Search for the cell housing the specified text and yield its (x, y) center coordinate. 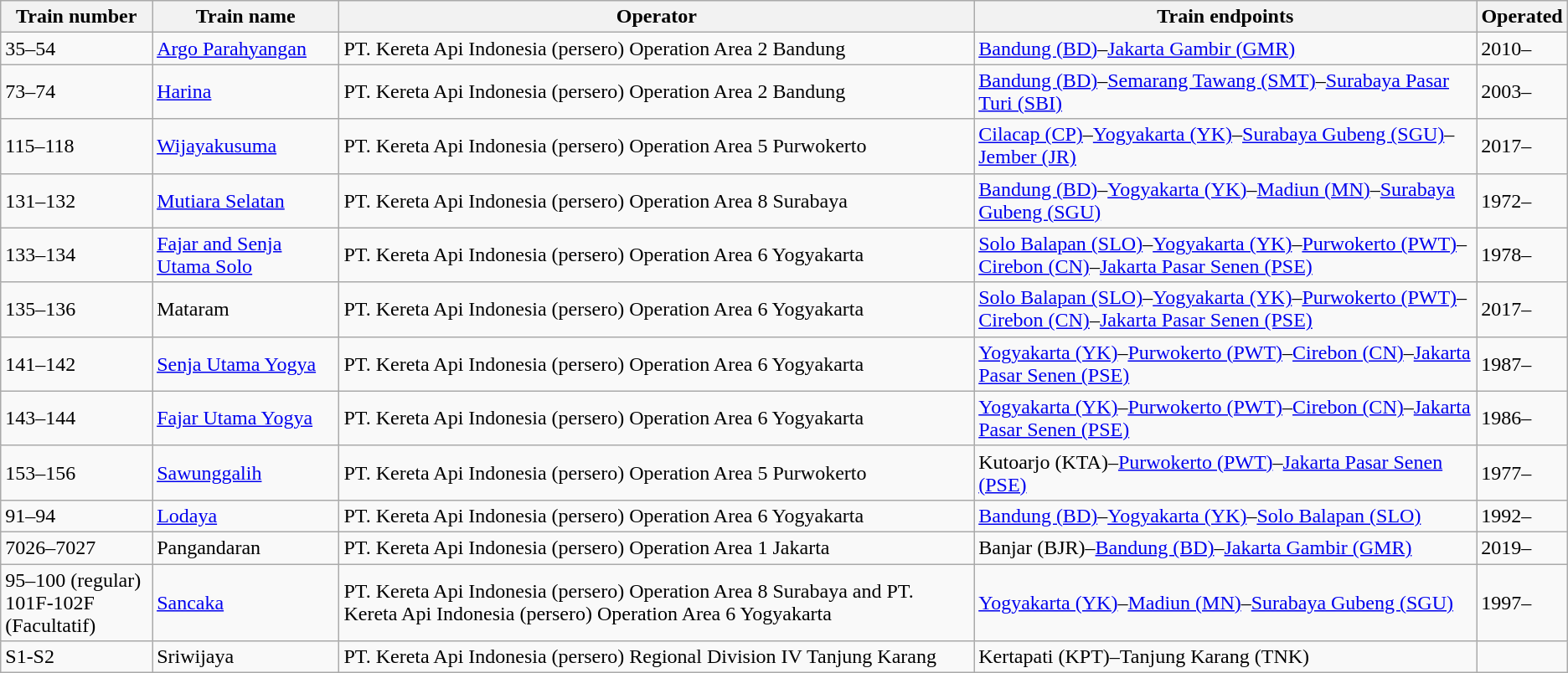
Senja Utama Yogya (246, 363)
1992– (1522, 516)
143–144 (77, 419)
Train endpoints (1225, 17)
Argo Parahyangan (246, 49)
141–142 (77, 363)
95–100 (regular)101F-102F (Facultatif) (77, 603)
Operator (657, 17)
Sriwijaya (246, 657)
131–132 (77, 201)
115–118 (77, 146)
Sancaka (246, 603)
Cilacap (CP)–Yogyakarta (YK)–Surabaya Gubeng (SGU)–Jember (JR) (1225, 146)
1997– (1522, 603)
PT. Kereta Api Indonesia (persero) Operation Area 1 Jakarta (657, 547)
1977– (1522, 472)
73–74 (77, 92)
Kertapati (KPT)–Tanjung Karang (TNK) (1225, 657)
Yogyakarta (YK)–Madiun (MN)–Surabaya Gubeng (SGU) (1225, 603)
Bandung (BD)–Yogyakarta (YK)–Solo Balapan (SLO) (1225, 516)
Sawunggalih (246, 472)
S1-S2 (77, 657)
1972– (1522, 201)
2019– (1522, 547)
Bandung (BD)–Jakarta Gambir (GMR) (1225, 49)
Bandung (BD)–Semarang Tawang (SMT)–Surabaya Pasar Turi (SBI) (1225, 92)
Wijayakusuma (246, 146)
Kutoarjo (KTA)–Purwokerto (PWT)–Jakarta Pasar Senen (PSE) (1225, 472)
PT. Kereta Api Indonesia (persero) Operation Area 8 Surabaya (657, 201)
91–94 (77, 516)
2003– (1522, 92)
153–156 (77, 472)
Mataram (246, 310)
Lodaya (246, 516)
Train name (246, 17)
Mutiara Selatan (246, 201)
Train number (77, 17)
Bandung (BD)–Yogyakarta (YK)–Madiun (MN)–Surabaya Gubeng (SGU) (1225, 201)
Fajar Utama Yogya (246, 419)
7026–7027 (77, 547)
PT. Kereta Api Indonesia (persero) Operation Area 8 Surabaya and PT. Kereta Api Indonesia (persero) Operation Area 6 Yogyakarta (657, 603)
Fajar and Senja Utama Solo (246, 254)
2010– (1522, 49)
Operated (1522, 17)
1987– (1522, 363)
35–54 (77, 49)
1986– (1522, 419)
1978– (1522, 254)
133–134 (77, 254)
135–136 (77, 310)
PT. Kereta Api Indonesia (persero) Regional Division IV Tanjung Karang (657, 657)
Banjar (BJR)–Bandung (BD)–Jakarta Gambir (GMR) (1225, 547)
Pangandaran (246, 547)
Harina (246, 92)
